Return [X, Y] of the center of cell containing provided text 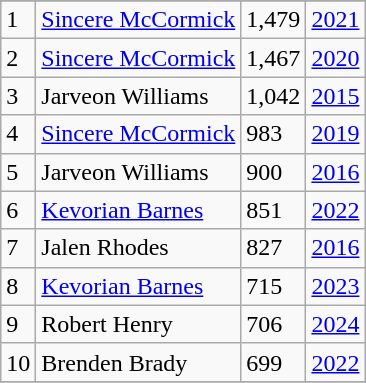
827 [274, 248]
9 [18, 324]
3 [18, 96]
6 [18, 210]
983 [274, 134]
Robert Henry [138, 324]
8 [18, 286]
1 [18, 20]
1,042 [274, 96]
2020 [336, 58]
Jalen Rhodes [138, 248]
Brenden Brady [138, 362]
2 [18, 58]
2021 [336, 20]
2023 [336, 286]
10 [18, 362]
2024 [336, 324]
706 [274, 324]
7 [18, 248]
5 [18, 172]
1,467 [274, 58]
2015 [336, 96]
851 [274, 210]
699 [274, 362]
2019 [336, 134]
1,479 [274, 20]
4 [18, 134]
900 [274, 172]
715 [274, 286]
